Scan for the cell matching the given text and deliver its (x, y) coordinate at center. 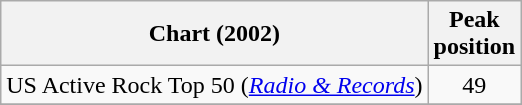
Chart (2002) (214, 34)
Peakposition (474, 34)
US Active Rock Top 50 (Radio & Records) (214, 85)
49 (474, 85)
